Output the [x, y] coordinate of the center of the cell containing the given text.  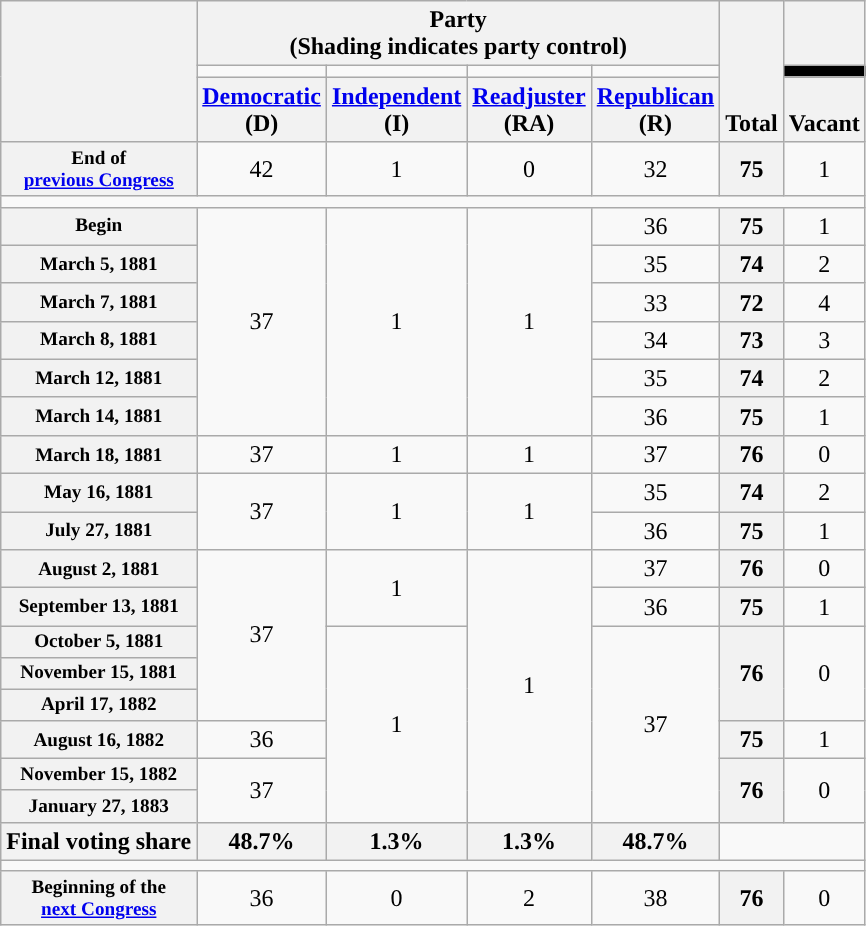
3 [824, 340]
Readjuster(RA) [529, 110]
4 [824, 302]
September 13, 1881 [99, 607]
January 27, 1883 [99, 806]
Party (Shading indicates party control) [458, 34]
March 12, 1881 [99, 378]
73 [752, 340]
38 [655, 898]
Democratic(D) [262, 110]
42 [262, 169]
August 2, 1881 [99, 569]
August 16, 1882 [99, 740]
November 15, 1881 [99, 673]
March 8, 1881 [99, 340]
End ofprevious Congress [99, 169]
April 17, 1882 [99, 705]
March 14, 1881 [99, 416]
March 7, 1881 [99, 302]
July 27, 1881 [99, 531]
October 5, 1881 [99, 642]
72 [752, 302]
Begin [99, 226]
Total [752, 72]
34 [655, 340]
November 15, 1882 [99, 775]
Republican(R) [655, 110]
March 18, 1881 [99, 455]
Final voting share [99, 841]
May 16, 1881 [99, 493]
Beginning of thenext Congress [99, 898]
Independent(I) [396, 110]
33 [655, 302]
32 [655, 169]
March 5, 1881 [99, 264]
Vacant [824, 110]
